From the cell containing the given text, extract its center point as (x, y) coordinate. 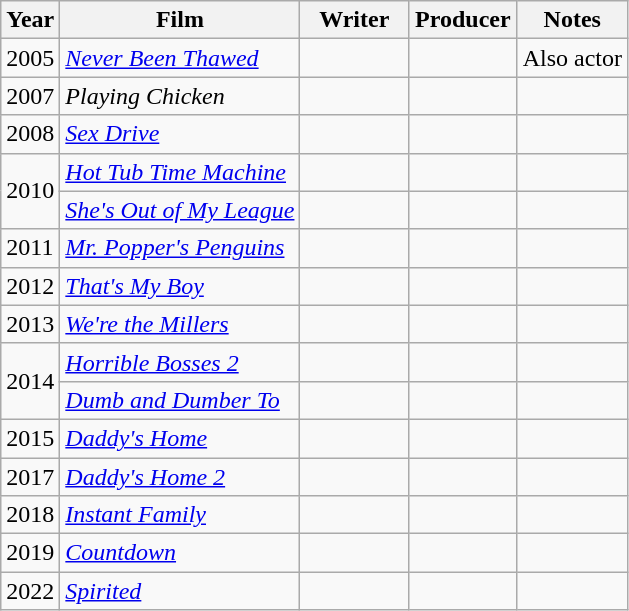
2015 (30, 438)
Hot Tub Time Machine (180, 172)
2018 (30, 515)
2017 (30, 477)
Writer (354, 20)
We're the Millers (180, 324)
Producer (464, 20)
2012 (30, 286)
Daddy's Home 2 (180, 477)
Mr. Popper's Penguins (180, 248)
2019 (30, 553)
Sex Drive (180, 134)
Also actor (572, 58)
Spirited (180, 591)
Countdown (180, 553)
Year (30, 20)
Horrible Bosses 2 (180, 362)
2022 (30, 591)
2010 (30, 191)
2011 (30, 248)
Film (180, 20)
Instant Family (180, 515)
She's Out of My League (180, 210)
That's My Boy (180, 286)
Daddy's Home (180, 438)
2007 (30, 96)
2013 (30, 324)
Never Been Thawed (180, 58)
2005 (30, 58)
Dumb and Dumber To (180, 400)
2008 (30, 134)
Notes (572, 20)
Playing Chicken (180, 96)
2014 (30, 381)
